Return the (X, Y) coordinate for the center point of the cell that contains the specified text.  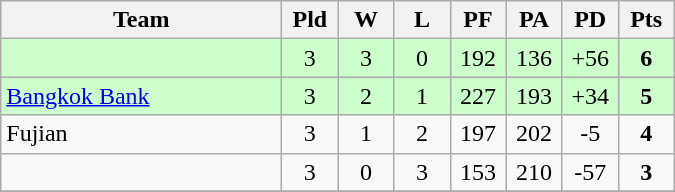
+56 (590, 58)
193 (534, 96)
W (366, 20)
6 (646, 58)
Pts (646, 20)
4 (646, 134)
Team (142, 20)
Pld (310, 20)
227 (478, 96)
153 (478, 172)
197 (478, 134)
202 (534, 134)
5 (646, 96)
Bangkok Bank (142, 96)
210 (534, 172)
-57 (590, 172)
Fujian (142, 134)
192 (478, 58)
PF (478, 20)
L (422, 20)
PD (590, 20)
-5 (590, 134)
136 (534, 58)
+34 (590, 96)
PA (534, 20)
